Detect which cell encompasses the target text, then output its [x, y] center coordinate. 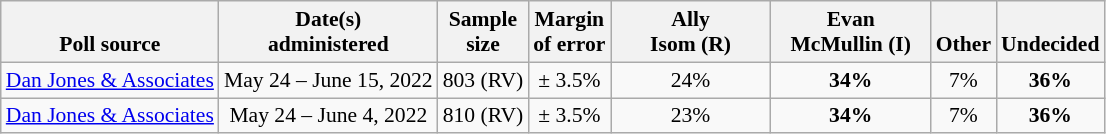
Poll source [110, 32]
Date(s)administered [328, 32]
Undecided [1050, 32]
May 24 – June 4, 2022 [328, 116]
Samplesize [484, 32]
Other [964, 32]
803 (RV) [484, 80]
AllyIsom (R) [690, 32]
810 (RV) [484, 116]
EvanMcMullin (I) [851, 32]
23% [690, 116]
Marginof error [569, 32]
24% [690, 80]
May 24 – June 15, 2022 [328, 80]
